Output the (X, Y) coordinate of the center of the cell containing the given text.  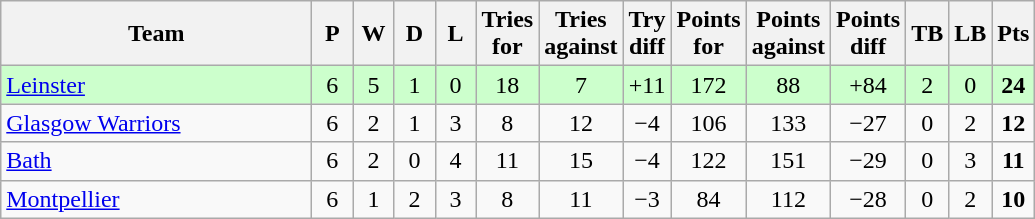
Points against (788, 34)
5 (374, 85)
Glasgow Warriors (156, 123)
W (374, 34)
TB (928, 34)
4 (456, 161)
133 (788, 123)
Montpellier (156, 199)
24 (1014, 85)
L (456, 34)
172 (708, 85)
+84 (868, 85)
122 (708, 161)
Try diff (647, 34)
151 (788, 161)
Points diff (868, 34)
Pts (1014, 34)
+11 (647, 85)
−3 (647, 199)
88 (788, 85)
7 (581, 85)
LB (970, 34)
Tries against (581, 34)
P (332, 34)
84 (708, 199)
−29 (868, 161)
−28 (868, 199)
18 (508, 85)
Leinster (156, 85)
Points for (708, 34)
112 (788, 199)
106 (708, 123)
Tries for (508, 34)
−27 (868, 123)
15 (581, 161)
Team (156, 34)
Bath (156, 161)
10 (1014, 199)
D (414, 34)
